Return (X, Y) of the center of cell containing provided text 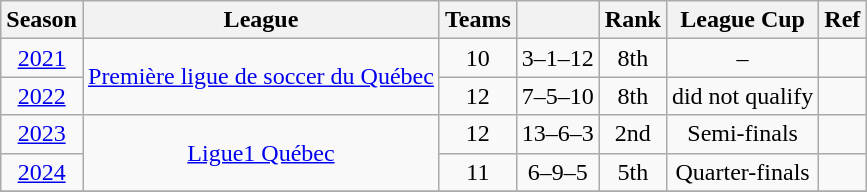
Teams (478, 20)
7–5–10 (558, 96)
2021 (42, 58)
Ligue1 Québec (260, 153)
3–1–12 (558, 58)
Quarter-finals (742, 172)
13–6–3 (558, 134)
2024 (42, 172)
10 (478, 58)
did not qualify (742, 96)
League (260, 20)
6–9–5 (558, 172)
Semi-finals (742, 134)
11 (478, 172)
2022 (42, 96)
– (742, 58)
League Cup (742, 20)
Rank (632, 20)
2023 (42, 134)
5th (632, 172)
Season (42, 20)
2nd (632, 134)
Première ligue de soccer du Québec (260, 77)
Ref (842, 20)
